Search for the cell housing the specified text and yield its (x, y) center coordinate. 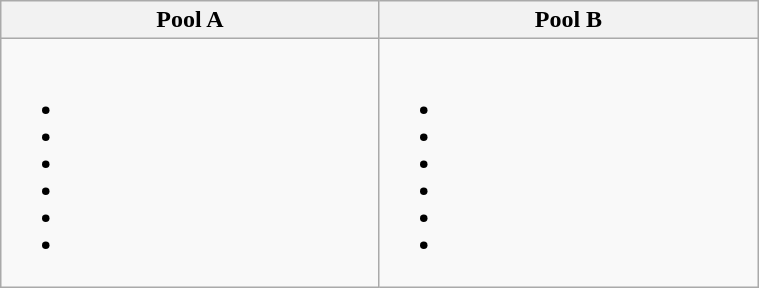
Pool B (568, 20)
Pool A (190, 20)
